Capture the cell that displays the provided text and extract its (X, Y) central coordinate. 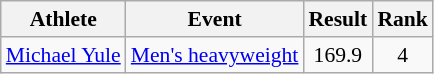
Result (338, 19)
Michael Yule (64, 55)
Athlete (64, 19)
169.9 (338, 55)
Men's heavyweight (215, 55)
Rank (402, 19)
Event (215, 19)
4 (402, 55)
